Pinpoint the cell where the given text exists, returning its [x, y] midpoint coordinate. 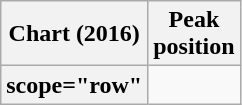
scope="row" [74, 85]
Peakposition [194, 34]
Chart (2016) [74, 34]
